Pinpoint the cell where the given text exists, returning its (x, y) midpoint coordinate. 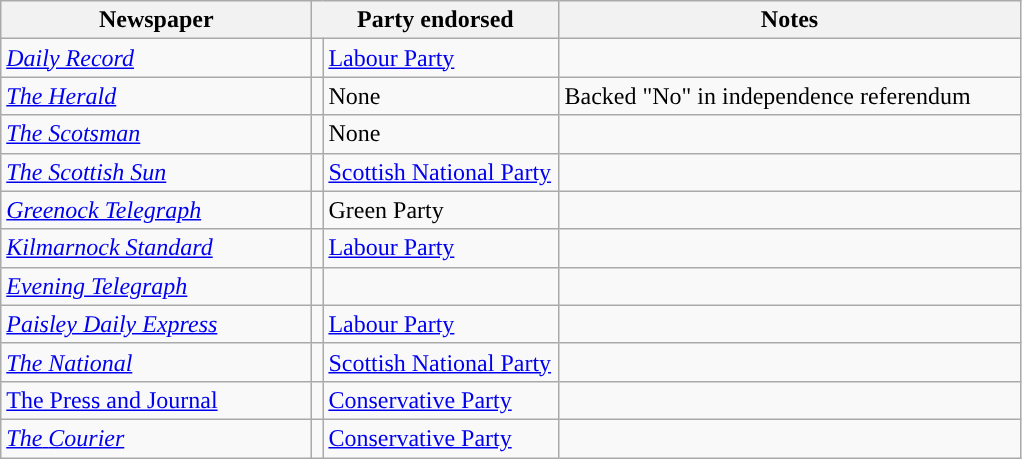
The National (156, 362)
Backed "No" in independence referendum (790, 96)
Party endorsed (436, 20)
The Courier (156, 438)
Green Party (441, 210)
The Press and Journal (156, 400)
Daily Record (156, 58)
Paisley Daily Express (156, 324)
The Scottish Sun (156, 172)
Greenock Telegraph (156, 210)
The Herald (156, 96)
Kilmarnock Standard (156, 248)
Notes (790, 20)
Evening Telegraph (156, 286)
Newspaper (156, 20)
The Scotsman (156, 134)
